Provide the (x, y) coordinate of the cell's center where the given text is located.  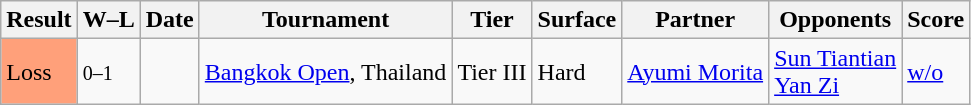
Date (170, 20)
Sun Tiantian Yan Zi (836, 72)
w/o (936, 72)
Score (936, 20)
Surface (577, 20)
Ayumi Morita (696, 72)
Tournament (326, 20)
Result (39, 20)
W–L (108, 20)
Partner (696, 20)
Tier (492, 20)
0–1 (108, 72)
Bangkok Open, Thailand (326, 72)
Loss (39, 72)
Tier III (492, 72)
Opponents (836, 20)
Hard (577, 72)
